Capture the cell that displays the provided text and extract its (x, y) central coordinate. 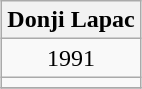
Donji Lapac (71, 20)
1991 (71, 58)
